Determine the [X, Y] coordinate at the center of the cell enclosing the given text.  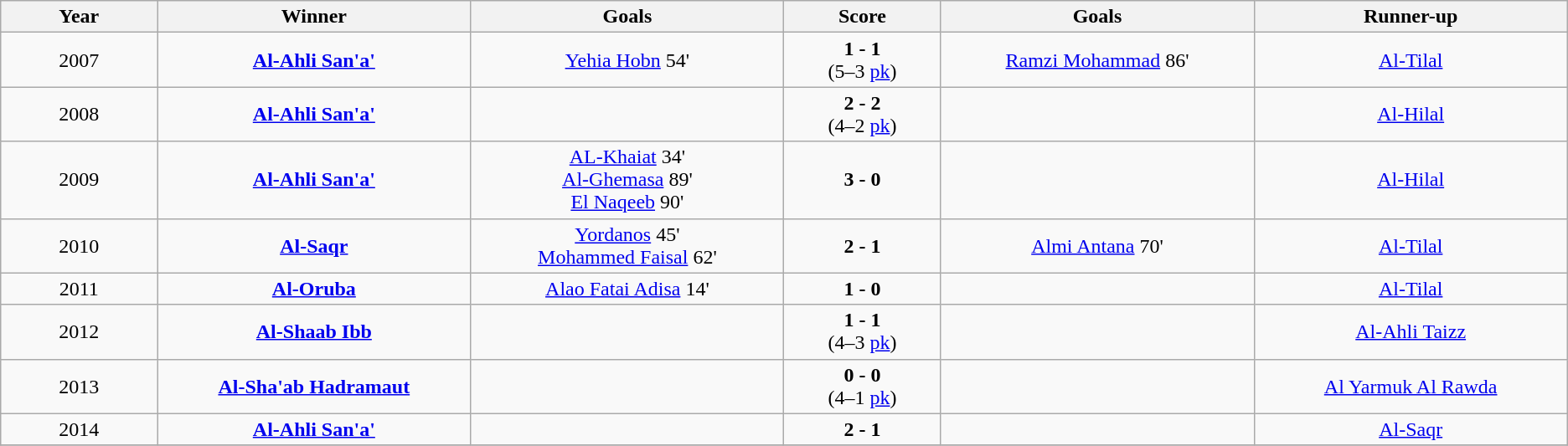
2013 [79, 387]
Al-Oruba [314, 289]
Almi Antana 70' [1097, 246]
Score [863, 17]
Runner-up [1411, 17]
1 - 1(4–3 pk) [863, 331]
2008 [79, 114]
2011 [79, 289]
1 - 0 [863, 289]
Al-Sha'ab Hadramaut [314, 387]
0 - 0(4–1 pk) [863, 387]
2 - 2(4–2 pk) [863, 114]
Alao Fatai Adisa 14' [627, 289]
2009 [79, 180]
AL-Khaiat 34' Al-Ghemasa 89' El Naqeeb 90' [627, 180]
Ramzi Mohammad 86' [1097, 60]
Al-Shaab Ibb [314, 331]
2014 [79, 429]
1 - 1(5–3 pk) [863, 60]
2012 [79, 331]
Al Yarmuk Al Rawda [1411, 387]
2007 [79, 60]
3 - 0 [863, 180]
2010 [79, 246]
Yordanos 45' Mohammed Faisal 62' [627, 246]
Yehia Hobn 54' [627, 60]
Winner [314, 17]
Year [79, 17]
Al-Ahli Taizz [1411, 331]
